Locate the cell with the specified text and output its (X, Y) center coordinate. 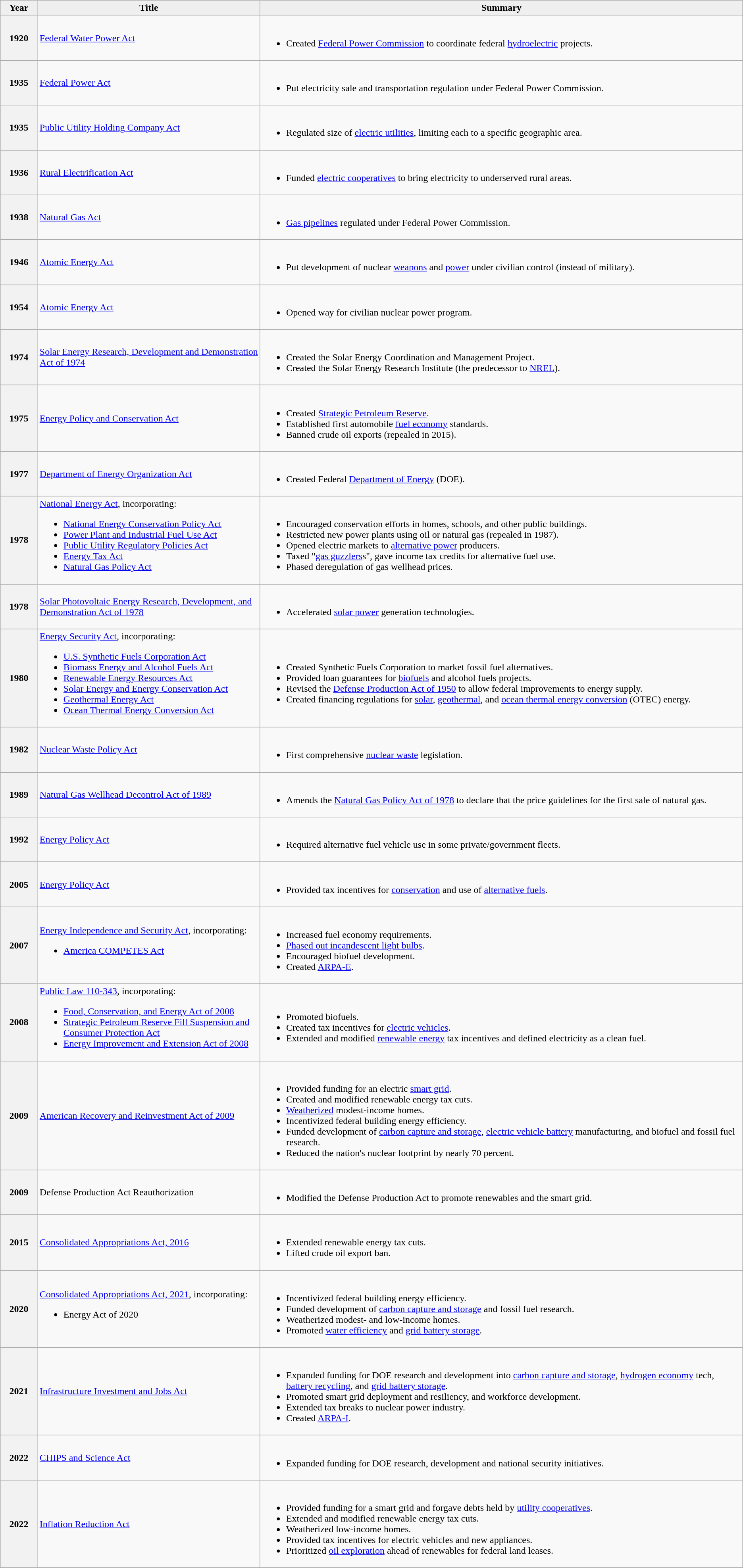
Regulated size of electric utilities, limiting each to a specific geographic area. (501, 128)
1936 (19, 172)
Put electricity sale and transportation regulation under Federal Power Commission. (501, 83)
Modified the Defense Production Act to promote renewables and the smart grid. (501, 1192)
Amends the Natural Gas Policy Act of 1978 to declare that the price guidelines for the first sale of natural gas. (501, 795)
2008 (19, 1022)
CHIPS and Science Act (148, 1457)
Accelerated solar power generation technologies. (501, 606)
Extended renewable energy tax cuts.Lifted crude oil export ban. (501, 1243)
Rural Electrification Act (148, 172)
1975 (19, 418)
Funded electric cooperatives to bring electricity to underserved rural areas. (501, 172)
American Recovery and Reinvestment Act of 2009 (148, 1115)
Created the Solar Energy Coordination and Management Project.Created the Solar Energy Research Institute (the predecessor to NREL). (501, 357)
Provided tax incentives for conservation and use of alternative fuels. (501, 884)
Increased fuel economy requirements.Phased out incandescent light bulbs.Encouraged biofuel development.Created ARPA-E. (501, 945)
2015 (19, 1243)
Summary (501, 8)
Created Federal Department of Energy (DOE). (501, 474)
Department of Energy Organization Act (148, 474)
2021 (19, 1391)
1946 (19, 262)
Year (19, 8)
1954 (19, 307)
Created Strategic Petroleum Reserve.Established first automobile fuel economy standards.Banned crude oil exports (repealed in 2015). (501, 418)
1982 (19, 750)
Energy Policy and Conservation Act (148, 418)
Federal Water Power Act (148, 38)
1974 (19, 357)
2020 (19, 1309)
1980 (19, 678)
Expanded funding for DOE research, development and national security initiatives. (501, 1457)
Required alternative fuel vehicle use in some private/government fleets. (501, 840)
Nuclear Waste Policy Act (148, 750)
Public Utility Holding Company Act (148, 128)
2007 (19, 945)
1938 (19, 217)
Title (148, 8)
First comprehensive nuclear waste legislation. (501, 750)
Energy Independence and Security Act, incorporating:America COMPETES Act (148, 945)
Natural Gas Act (148, 217)
Consolidated Appropriations Act, 2021, incorporating:Energy Act of 2020 (148, 1309)
2005 (19, 884)
Natural Gas Wellhead Decontrol Act of 1989 (148, 795)
1992 (19, 840)
Put development of nuclear weapons and power under civilian control (instead of military). (501, 262)
Gas pipelines regulated under Federal Power Commission. (501, 217)
Consolidated Appropriations Act, 2016 (148, 1243)
1977 (19, 474)
Created Federal Power Commission to coordinate federal hydroelectric projects. (501, 38)
Solar Photovoltaic Energy Research, Development, and Demonstration Act of 1978 (148, 606)
1989 (19, 795)
Opened way for civilian nuclear power program. (501, 307)
Defense Production Act Reauthorization (148, 1192)
Inflation Reduction Act (148, 1524)
Solar Energy Research, Development and Demonstration Act of 1974 (148, 357)
Infrastructure Investment and Jobs Act (148, 1391)
Federal Power Act (148, 83)
1920 (19, 38)
